Provide the (X, Y) coordinate of the cell's center where the given text is located.  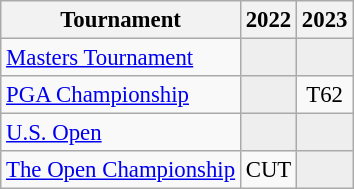
Tournament (121, 20)
2023 (325, 20)
CUT (268, 170)
The Open Championship (121, 170)
Masters Tournament (121, 58)
2022 (268, 20)
U.S. Open (121, 133)
T62 (325, 95)
PGA Championship (121, 95)
